Extract the [x, y] coordinate from the center of the cell holding the provided text.  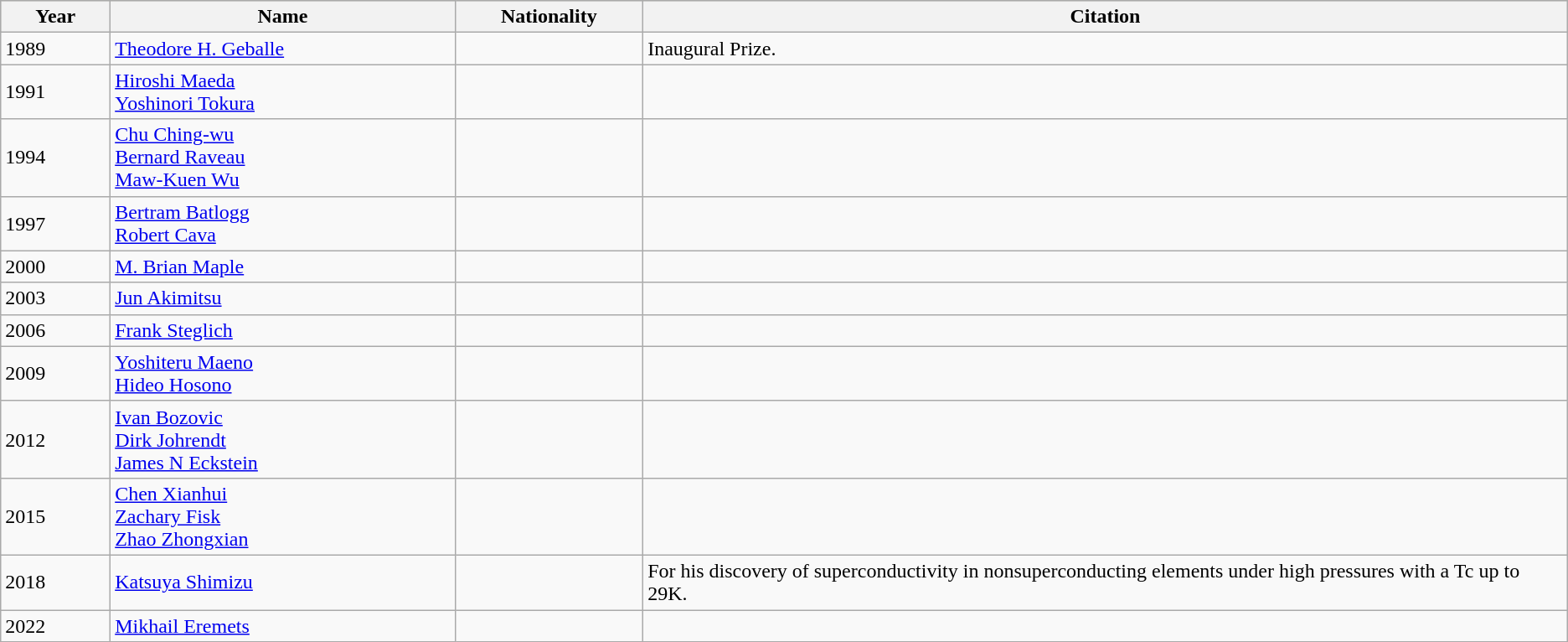
2000 [55, 267]
2015 [55, 516]
1994 [55, 158]
Year [55, 17]
Jun Akimitsu [283, 298]
For his discovery of superconductivity in nonsuperconducting elements under high pressures with a Tc up to 29K. [1106, 582]
1997 [55, 223]
M. Brian Maple [283, 267]
Frank Steglich [283, 330]
Mikhail Eremets [283, 626]
1989 [55, 49]
Chu Ching-wuBernard RaveauMaw-Kuen Wu [283, 158]
Citation [1106, 17]
Name [283, 17]
2009 [55, 374]
Yoshiteru MaenoHideo Hosono [283, 374]
Katsuya Shimizu [283, 582]
Inaugural Prize. [1106, 49]
Hiroshi MaedaYoshinori Tokura [283, 92]
2022 [55, 626]
2012 [55, 439]
Nationality [549, 17]
1991 [55, 92]
2003 [55, 298]
Chen XianhuiZachary FiskZhao Zhongxian [283, 516]
2006 [55, 330]
Bertram BatloggRobert Cava [283, 223]
Theodore H. Geballe [283, 49]
2018 [55, 582]
Ivan BozovicDirk JohrendtJames N Eckstein [283, 439]
